Provide the (X, Y) coordinate of the cell's center where the given text is located.  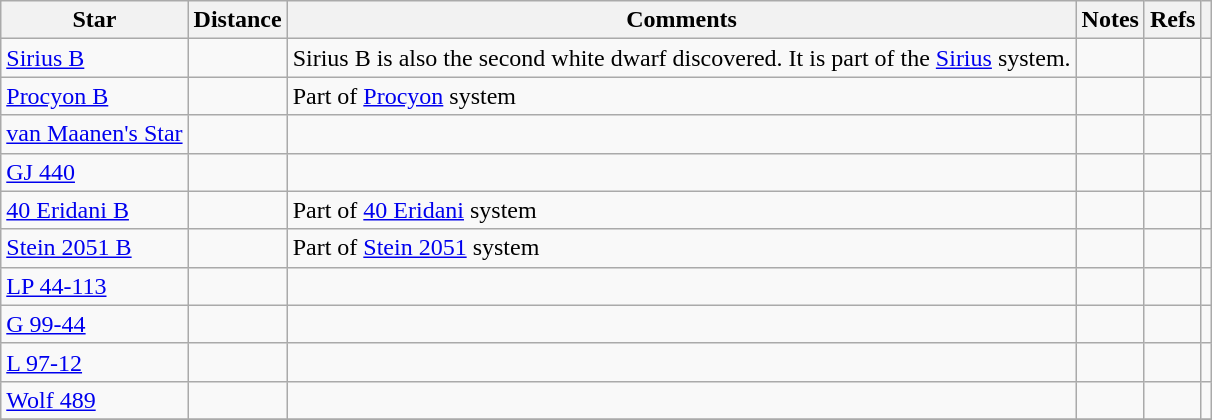
40 Eridani B (94, 210)
Procyon B (94, 96)
Star (94, 20)
Refs (1172, 20)
Part of 40 Eridani system (682, 210)
LP 44-113 (94, 286)
G 99-44 (94, 324)
Sirius B (94, 58)
Distance (238, 20)
van Maanen's Star (94, 134)
Stein 2051 B (94, 248)
Wolf 489 (94, 400)
GJ 440 (94, 172)
Part of Stein 2051 system (682, 248)
L 97-12 (94, 362)
Sirius B is also the second white dwarf discovered. It is part of the Sirius system. (682, 58)
Part of Procyon system (682, 96)
Comments (682, 20)
Notes (1110, 20)
